Pinpoint the cell where the given text exists, returning its (X, Y) midpoint coordinate. 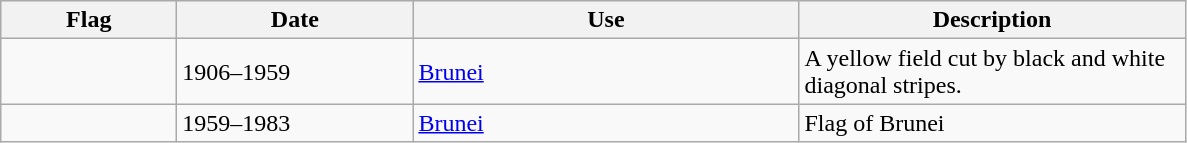
Use (606, 20)
Flag of Brunei (992, 123)
1906–1959 (295, 72)
Date (295, 20)
A yellow field cut by black and white diagonal stripes. (992, 72)
1959–1983 (295, 123)
Description (992, 20)
Flag (89, 20)
